Search for the cell housing the specified text and yield its [x, y] center coordinate. 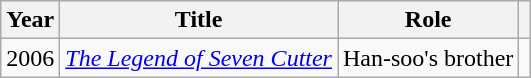
2006 [30, 58]
The Legend of Seven Cutter [199, 58]
Role [428, 20]
Title [199, 20]
Year [30, 20]
Han-soo's brother [428, 58]
